Identify which cell holds the provided text, then report its [x, y] central coordinate. 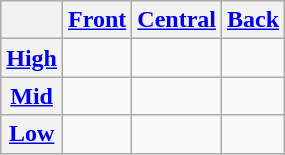
Central [177, 20]
Back [254, 20]
Mid [32, 96]
Front [98, 20]
High [32, 58]
Low [32, 134]
